Determine the (X, Y) coordinate at the center of the cell enclosing the given text.  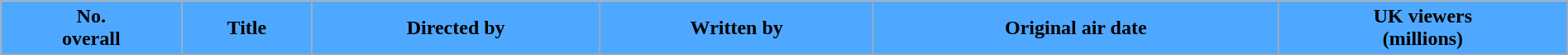
No.overall (91, 28)
Original air date (1076, 28)
Written by (736, 28)
UK viewers(millions) (1423, 28)
Directed by (456, 28)
Title (246, 28)
